Identify which cell holds the provided text, then report its (X, Y) central coordinate. 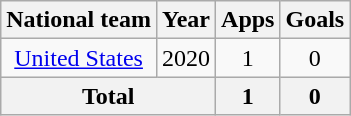
National team (79, 20)
Total (108, 96)
United States (79, 58)
Apps (248, 20)
2020 (186, 58)
Goals (315, 20)
Year (186, 20)
